Locate the cell with the specified text and output its (X, Y) center coordinate. 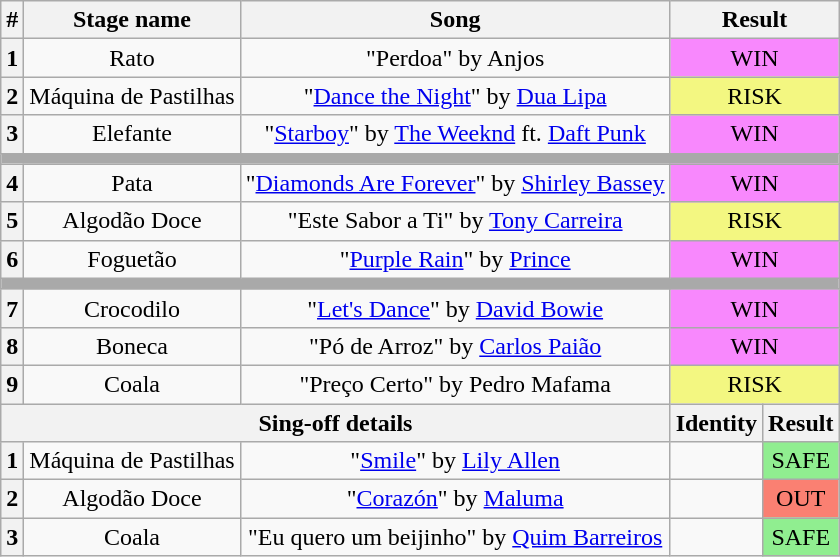
Identity (716, 423)
OUT (801, 499)
"Diamonds Are Forever" by Shirley Bassey (455, 183)
7 (12, 308)
# (12, 20)
5 (12, 221)
Boneca (132, 346)
Rato (132, 58)
"Perdoa" by Anjos (455, 58)
"Starboy" by The Weeknd ft. Daft Punk (455, 134)
"Purple Rain" by Prince (455, 259)
Pata (132, 183)
"Let's Dance" by David Bowie (455, 308)
Crocodilo (132, 308)
Song (455, 20)
4 (12, 183)
Foguetão (132, 259)
"Pó de Arroz" by Carlos Paião (455, 346)
"Preço Certo" by Pedro Mafama (455, 384)
Elefante (132, 134)
Sing-off details (336, 423)
"Corazón" by Maluma (455, 499)
8 (12, 346)
Stage name (132, 20)
"Este Sabor a Ti" by Tony Carreira (455, 221)
6 (12, 259)
"Smile" by Lily Allen (455, 461)
"Eu quero um beijinho" by Quim Barreiros (455, 537)
9 (12, 384)
"Dance the Night" by Dua Lipa (455, 96)
